Search for the cell housing the specified text and yield its [X, Y] center coordinate. 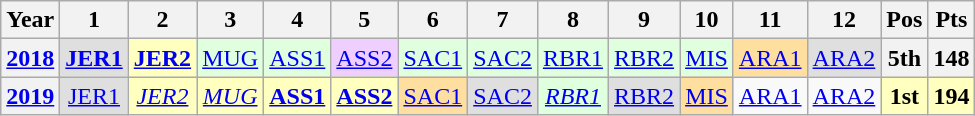
6 [433, 20]
4 [298, 20]
Year [30, 20]
3 [230, 20]
7 [503, 20]
9 [644, 20]
Pos [904, 20]
2018 [30, 58]
10 [707, 20]
Pts [952, 20]
5 [364, 20]
2019 [30, 96]
194 [952, 96]
1st [904, 96]
8 [572, 20]
148 [952, 58]
11 [770, 20]
12 [844, 20]
5th [904, 58]
2 [162, 20]
1 [94, 20]
